Identify which cell holds the provided text, then report its [X, Y] central coordinate. 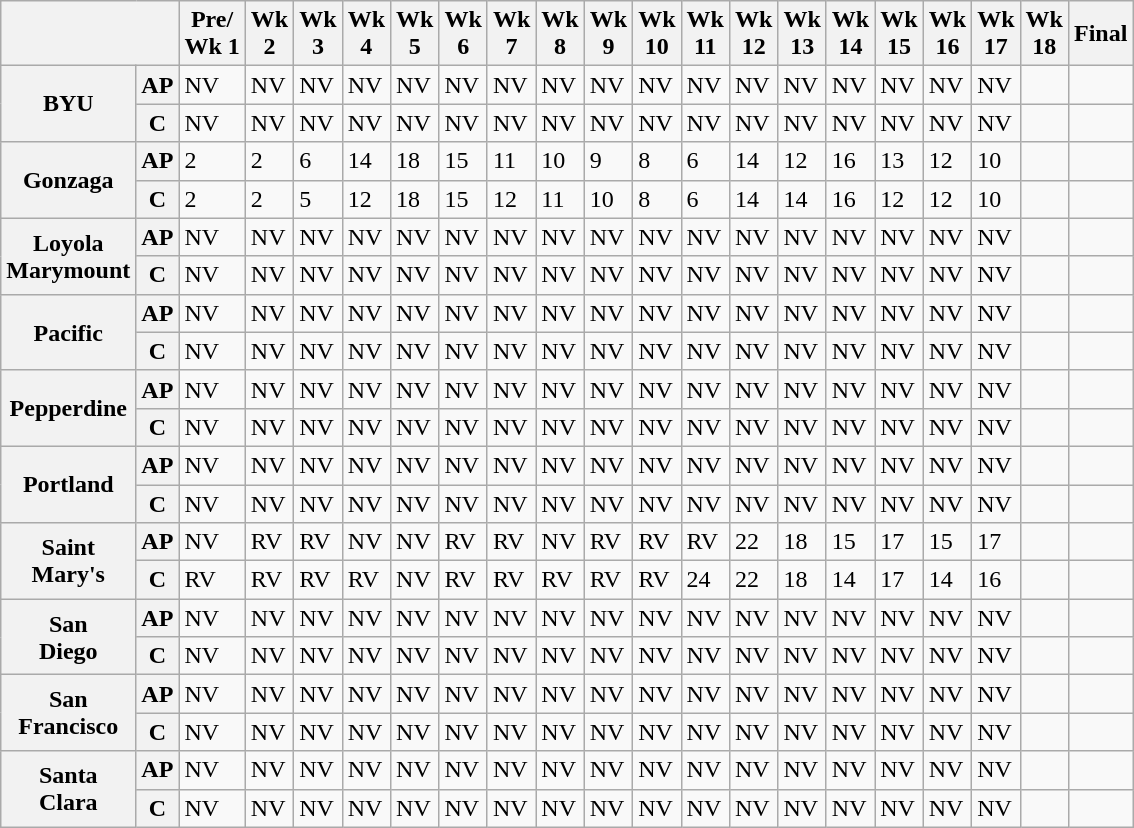
Wk2 [269, 34]
Wk12 [753, 34]
9 [608, 161]
SanDiego [68, 637]
SantaClara [68, 789]
SanFrancisco [68, 713]
Wk7 [511, 34]
Final [1100, 34]
Wk4 [366, 34]
5 [318, 199]
Wk15 [899, 34]
Wk3 [318, 34]
Wk17 [996, 34]
24 [705, 580]
Pepperdine [68, 408]
Wk9 [608, 34]
LoyolaMarymount [68, 256]
Wk16 [947, 34]
13 [899, 161]
Pacific [68, 332]
Wk13 [802, 34]
Portland [68, 484]
Wk6 [463, 34]
Wk8 [560, 34]
Wk18 [1044, 34]
Wk11 [705, 34]
BYU [68, 104]
Pre/Wk 1 [212, 34]
Wk10 [657, 34]
SaintMary's [68, 561]
Wk14 [850, 34]
Wk5 [415, 34]
Gonzaga [68, 180]
